Pinpoint the cell where the given text exists, returning its [X, Y] midpoint coordinate. 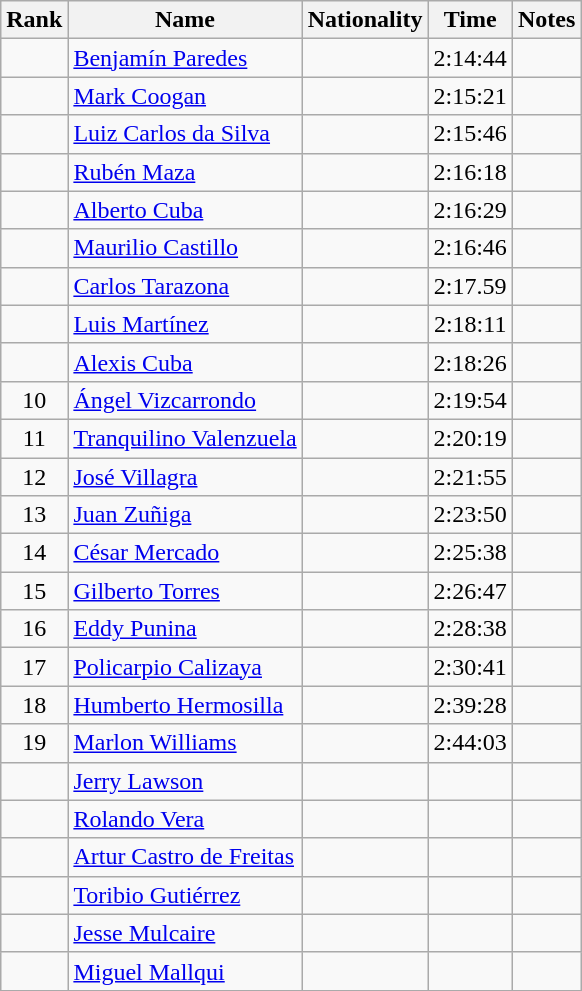
15 [34, 591]
12 [34, 477]
2:14:44 [470, 58]
Miguel Mallqui [185, 971]
Alberto Cuba [185, 210]
Carlos Tarazona [185, 286]
13 [34, 515]
Policarpio Calizaya [185, 667]
Alexis Cuba [185, 362]
2:19:54 [470, 400]
2:44:03 [470, 743]
16 [34, 629]
2:39:28 [470, 705]
2:21:55 [470, 477]
17 [34, 667]
18 [34, 705]
14 [34, 553]
2:16:18 [470, 172]
2:26:47 [470, 591]
Rank [34, 20]
2:28:38 [470, 629]
Jesse Mulcaire [185, 933]
2:20:19 [470, 438]
Gilberto Torres [185, 591]
Jerry Lawson [185, 781]
Humberto Hermosilla [185, 705]
Name [185, 20]
11 [34, 438]
Time [470, 20]
2:23:50 [470, 515]
19 [34, 743]
Ángel Vizcarrondo [185, 400]
2:25:38 [470, 553]
José Villagra [185, 477]
Maurilio Castillo [185, 248]
2:16:29 [470, 210]
Tranquilino Valenzuela [185, 438]
2:17.59 [470, 286]
César Mercado [185, 553]
2:15:46 [470, 134]
Rolando Vera [185, 819]
Eddy Punina [185, 629]
Marlon Williams [185, 743]
Notes [546, 20]
2:18:11 [470, 324]
Luiz Carlos da Silva [185, 134]
Luis Martínez [185, 324]
Rubén Maza [185, 172]
Benjamín Paredes [185, 58]
Artur Castro de Freitas [185, 857]
2:18:26 [470, 362]
2:16:46 [470, 248]
10 [34, 400]
2:30:41 [470, 667]
Juan Zuñiga [185, 515]
2:15:21 [470, 96]
Toribio Gutiérrez [185, 895]
Nationality [365, 20]
Mark Coogan [185, 96]
